Search for the cell housing the specified text and yield its (X, Y) center coordinate. 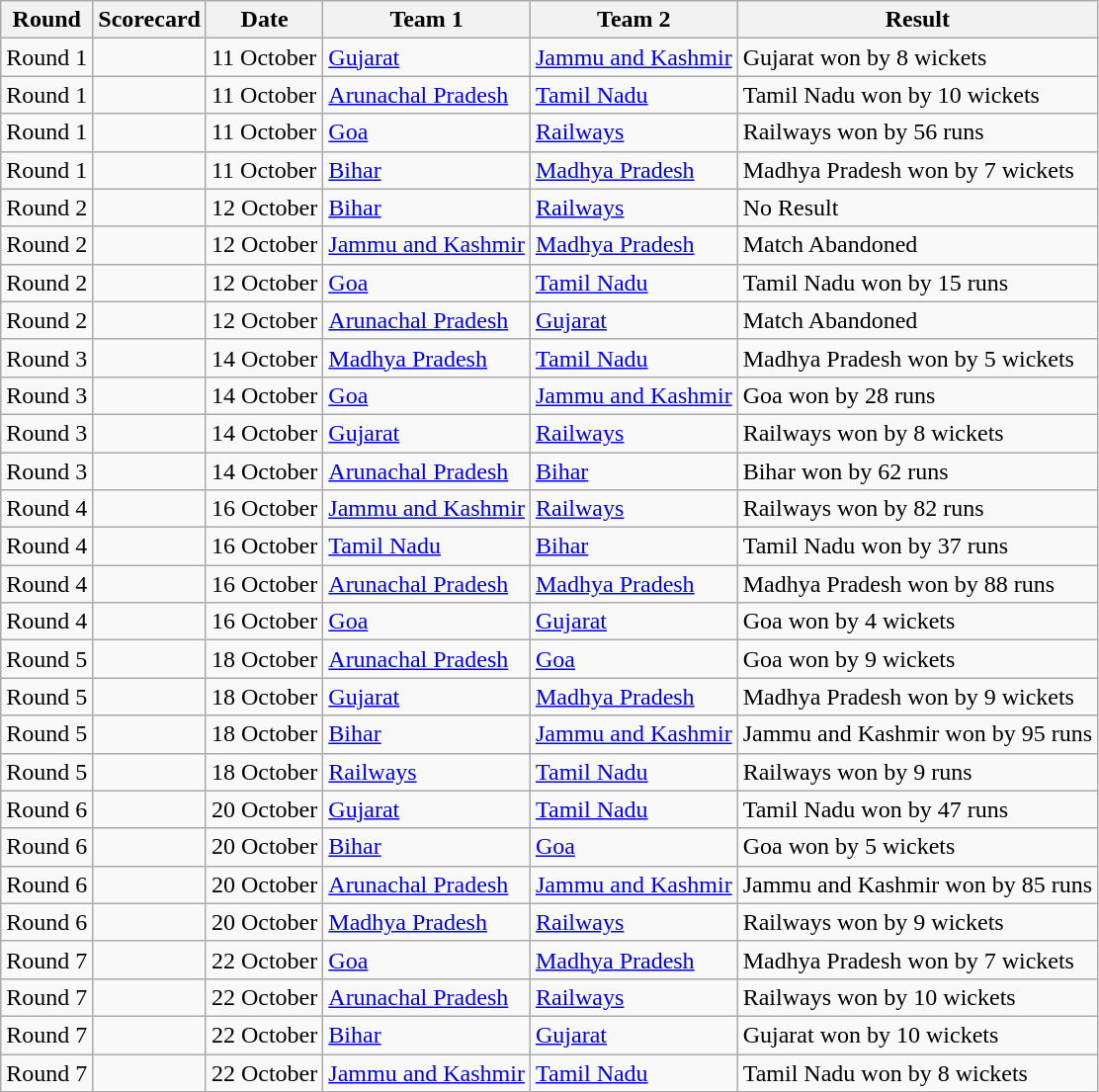
Team 1 (427, 20)
Jammu and Kashmir won by 95 runs (917, 734)
Bihar won by 62 runs (917, 471)
Railways won by 9 wickets (917, 922)
Railways won by 8 wickets (917, 433)
Goa won by 28 runs (917, 395)
Team 2 (634, 20)
Goa won by 5 wickets (917, 847)
Tamil Nadu won by 37 runs (917, 546)
Tamil Nadu won by 10 wickets (917, 95)
Scorecard (150, 20)
No Result (917, 208)
Railways won by 9 runs (917, 772)
Tamil Nadu won by 15 runs (917, 283)
Railways won by 82 runs (917, 509)
Goa won by 4 wickets (917, 622)
Railways won by 56 runs (917, 132)
Madhya Pradesh won by 9 wickets (917, 697)
Madhya Pradesh won by 5 wickets (917, 358)
Tamil Nadu won by 8 wickets (917, 1072)
Tamil Nadu won by 47 runs (917, 809)
Jammu and Kashmir won by 85 runs (917, 884)
Madhya Pradesh won by 88 runs (917, 584)
Railways won by 10 wickets (917, 997)
Gujarat won by 8 wickets (917, 57)
Date (264, 20)
Round (47, 20)
Result (917, 20)
Goa won by 9 wickets (917, 659)
Gujarat won by 10 wickets (917, 1035)
